Search for the cell housing the specified text and yield its (X, Y) center coordinate. 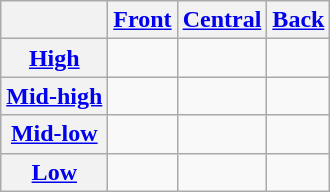
Low (54, 172)
Central (222, 20)
High (54, 58)
Front (142, 20)
Mid-high (54, 96)
Back (298, 20)
Mid-low (54, 134)
